Identify which cell holds the provided text, then report its (X, Y) central coordinate. 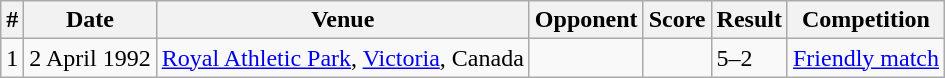
2 April 1992 (90, 58)
5–2 (749, 58)
Friendly match (866, 58)
Date (90, 20)
Opponent (586, 20)
Result (749, 20)
Royal Athletic Park, Victoria, Canada (342, 58)
# (12, 20)
Competition (866, 20)
1 (12, 58)
Venue (342, 20)
Score (677, 20)
